Search for the cell housing the specified text and yield its (X, Y) center coordinate. 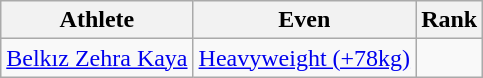
Athlete (97, 20)
Rank (450, 20)
Even (304, 20)
Heavyweight (+78kg) (304, 58)
Belkız Zehra Kaya (97, 58)
